Pinpoint the cell where the given text exists, returning its (X, Y) midpoint coordinate. 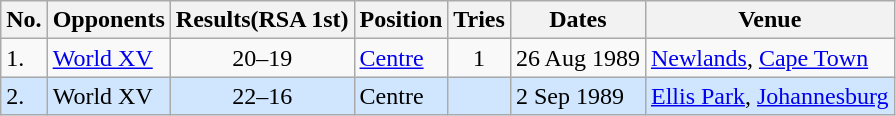
Opponents (108, 20)
2 Sep 1989 (578, 96)
2. (24, 96)
Newlands, Cape Town (770, 58)
Venue (770, 20)
No. (24, 20)
1 (480, 58)
Tries (480, 20)
Results(RSA 1st) (262, 20)
20–19 (262, 58)
22–16 (262, 96)
Position (401, 20)
26 Aug 1989 (578, 58)
1. (24, 58)
Ellis Park, Johannesburg (770, 96)
Dates (578, 20)
